Return (x, y) of the center of cell containing provided text 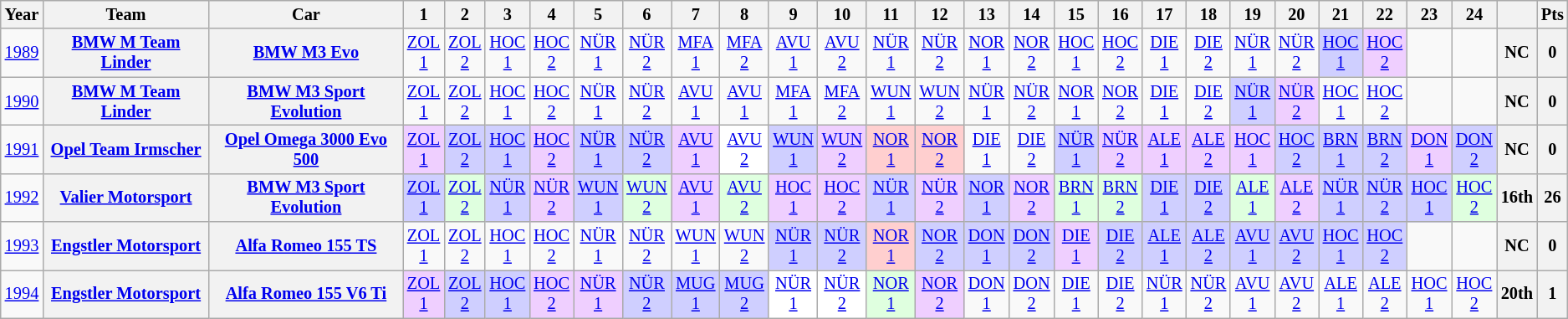
15 (1075, 14)
Year (22, 14)
19 (1253, 14)
14 (1032, 14)
Valier Motorsport (125, 198)
1992 (22, 198)
MUG2 (744, 294)
17 (1164, 14)
MUG1 (696, 294)
4 (552, 14)
8 (744, 14)
7 (696, 14)
1990 (22, 101)
Opel Team Irmscher (125, 149)
20th (1517, 294)
16th (1517, 198)
12 (939, 14)
21 (1341, 14)
5 (598, 14)
Alfa Romeo 155 V6 Ti (306, 294)
10 (842, 14)
1991 (22, 149)
20 (1296, 14)
Car (306, 14)
16 (1121, 14)
9 (793, 14)
26 (1552, 198)
1994 (22, 294)
Opel Omega 3000 Evo 500 (306, 149)
Pts (1552, 14)
23 (1429, 14)
BMW M3 Evo (306, 53)
13 (987, 14)
1993 (22, 246)
11 (891, 14)
2 (465, 14)
3 (507, 14)
Alfa Romeo 155 TS (306, 246)
24 (1474, 14)
1989 (22, 53)
22 (1385, 14)
6 (646, 14)
18 (1209, 14)
Team (125, 14)
